Determine the (X, Y) coordinate at the center of the cell enclosing the given text.  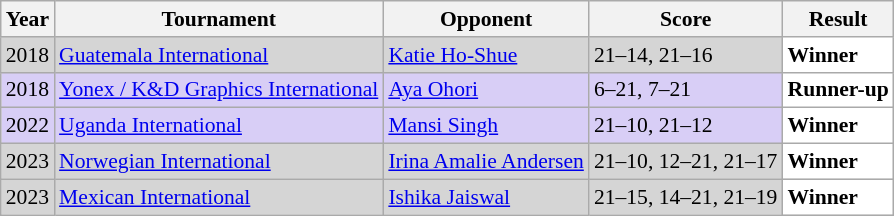
21–10, 21–12 (686, 126)
Tournament (218, 19)
21–15, 14–21, 21–19 (686, 197)
Irina Amalie Andersen (486, 162)
Year (28, 19)
Norwegian International (218, 162)
2022 (28, 126)
Katie Ho-Shue (486, 55)
21–14, 21–16 (686, 55)
Aya Ohori (486, 90)
Guatemala International (218, 55)
Opponent (486, 19)
21–10, 12–21, 21–17 (686, 162)
Runner-up (838, 90)
Result (838, 19)
6–21, 7–21 (686, 90)
Uganda International (218, 126)
Ishika Jaiswal (486, 197)
Mexican International (218, 197)
Score (686, 19)
Mansi Singh (486, 126)
Yonex / K&D Graphics International (218, 90)
